For the text-containing cell, return its midpoint in (x, y) coordinate format. 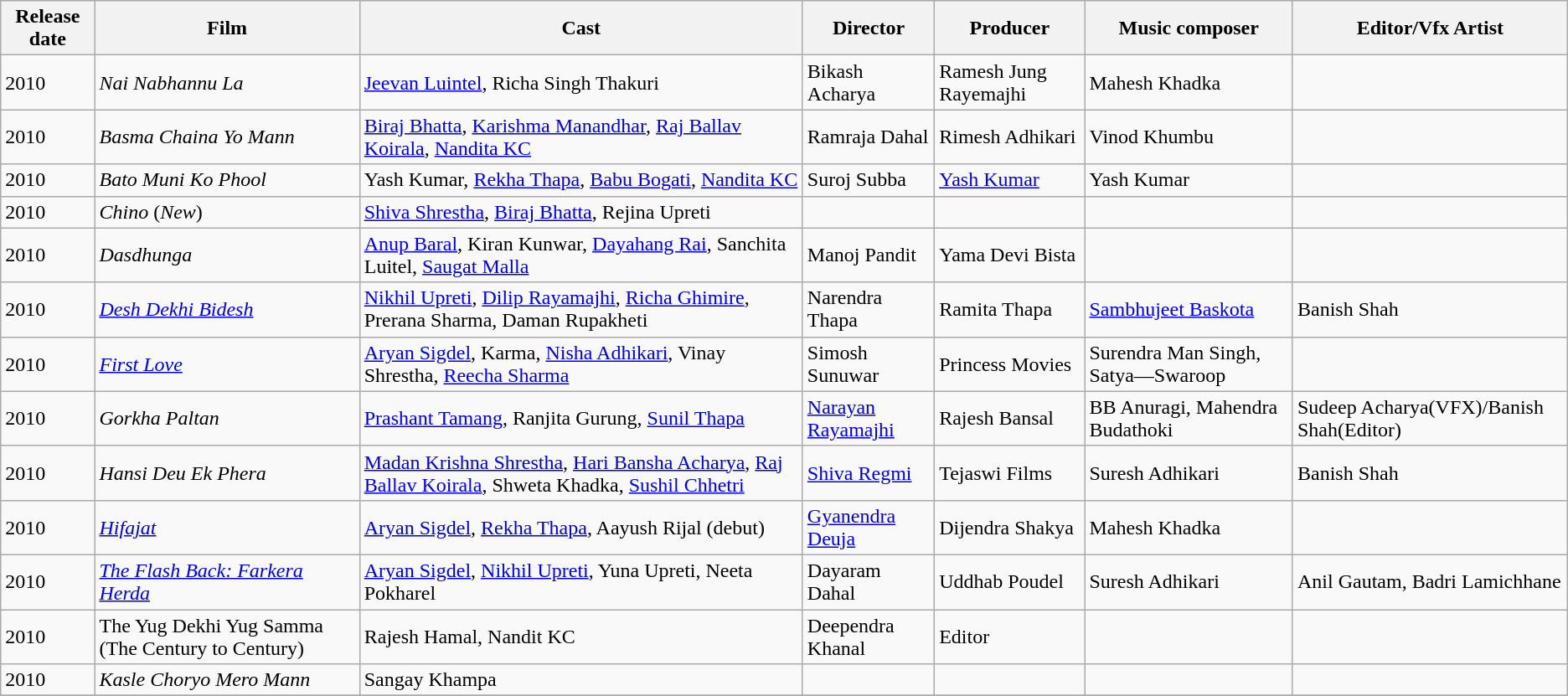
Sangay Khampa (581, 680)
Anup Baral, Kiran Kunwar, Dayahang Rai, Sanchita Luitel, Saugat Malla (581, 255)
Rajesh Bansal (1010, 419)
Suroj Subba (868, 180)
Deependra Khanal (868, 637)
Bikash Acharya (868, 82)
Vinod Khumbu (1189, 137)
Yama Devi Bista (1010, 255)
Film (227, 28)
Gyanendra Deuja (868, 528)
Music composer (1189, 28)
Princess Movies (1010, 363)
Rajesh Hamal, Nandit KC (581, 637)
Basma Chaina Yo Mann (227, 137)
Hifajat (227, 528)
Narendra Thapa (868, 310)
Director (868, 28)
Editor (1010, 637)
Tejaswi Films (1010, 472)
Bato Muni Ko Phool (227, 180)
Uddhab Poudel (1010, 581)
Desh Dekhi Bidesh (227, 310)
Jeevan Luintel, Richa Singh Thakuri (581, 82)
Prashant Tamang, Ranjita Gurung, Sunil Thapa (581, 419)
The Yug Dekhi Yug Samma (The Century to Century) (227, 637)
Dijendra Shakya (1010, 528)
Biraj Bhatta, Karishma Manandhar, Raj Ballav Koirala, Nandita KC (581, 137)
Release date (48, 28)
Aryan Sigdel, Nikhil Upreti, Yuna Upreti, Neeta Pokharel (581, 581)
BB Anuragi, Mahendra Budathoki (1189, 419)
Cast (581, 28)
Simosh Sunuwar (868, 363)
Anil Gautam, Badri Lamichhane (1430, 581)
Ramraja Dahal (868, 137)
Gorkha Paltan (227, 419)
Dasdhunga (227, 255)
Producer (1010, 28)
Ramita Thapa (1010, 310)
Nikhil Upreti, Dilip Rayamajhi, Richa Ghimire, Prerana Sharma, Daman Rupakheti (581, 310)
Madan Krishna Shrestha, Hari Bansha Acharya, Raj Ballav Koirala, Shweta Khadka, Sushil Chhetri (581, 472)
Narayan Rayamajhi (868, 419)
Aryan Sigdel, Karma, Nisha Adhikari, Vinay Shrestha, Reecha Sharma (581, 363)
Kasle Choryo Mero Mann (227, 680)
Dayaram Dahal (868, 581)
Surendra Man Singh, Satya—Swaroop (1189, 363)
The Flash Back: Farkera Herda (227, 581)
Editor/Vfx Artist (1430, 28)
Yash Kumar, Rekha Thapa, Babu Bogati, Nandita KC (581, 180)
Nai Nabhannu La (227, 82)
Ramesh Jung Rayemajhi (1010, 82)
Manoj Pandit (868, 255)
Aryan Sigdel, Rekha Thapa, Aayush Rijal (debut) (581, 528)
Chino (New) (227, 212)
Shiva Shrestha, Biraj Bhatta, Rejina Upreti (581, 212)
Hansi Deu Ek Phera (227, 472)
Sudeep Acharya(VFX)/Banish Shah(Editor) (1430, 419)
Rimesh Adhikari (1010, 137)
Shiva Regmi (868, 472)
First Love (227, 363)
Sambhujeet Baskota (1189, 310)
